Determine the [X, Y] coordinate at the center of the cell enclosing the given text.  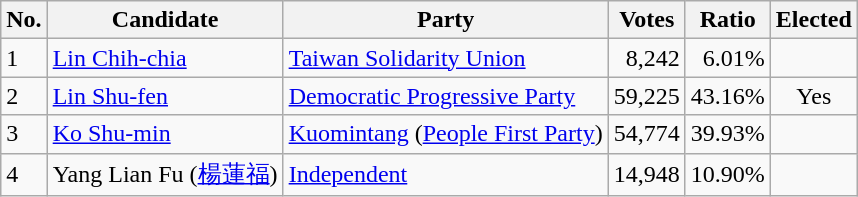
Ratio [728, 20]
Lin Shu-fen [165, 96]
6.01% [728, 58]
39.93% [728, 134]
Taiwan Solidarity Union [446, 58]
Ko Shu-min [165, 134]
4 [24, 174]
Votes [646, 20]
Democratic Progressive Party [446, 96]
54,774 [646, 134]
Kuomintang (People First Party) [446, 134]
Candidate [165, 20]
14,948 [646, 174]
Lin Chih-chia [165, 58]
8,242 [646, 58]
3 [24, 134]
Independent [446, 174]
Elected [814, 20]
43.16% [728, 96]
Yang Lian Fu (楊蓮福) [165, 174]
59,225 [646, 96]
Yes [814, 96]
No. [24, 20]
Party [446, 20]
1 [24, 58]
10.90% [728, 174]
2 [24, 96]
